Search for the cell housing the specified text and yield its [x, y] center coordinate. 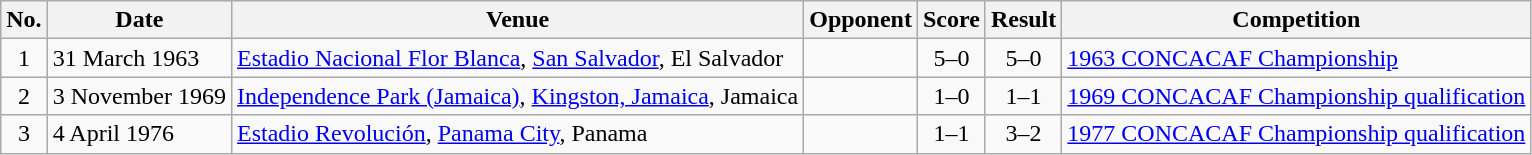
Result [1023, 20]
1969 CONCACAF Championship qualification [1296, 96]
Date [139, 20]
3–2 [1023, 134]
Venue [518, 20]
Independence Park (Jamaica), Kingston, Jamaica, Jamaica [518, 96]
Estadio Revolución, Panama City, Panama [518, 134]
31 March 1963 [139, 58]
No. [24, 20]
2 [24, 96]
Opponent [861, 20]
3 [24, 134]
Estadio Nacional Flor Blanca, San Salvador, El Salvador [518, 58]
3 November 1969 [139, 96]
Score [951, 20]
4 April 1976 [139, 134]
1 [24, 58]
1977 CONCACAF Championship qualification [1296, 134]
Competition [1296, 20]
1963 CONCACAF Championship [1296, 58]
1–0 [951, 96]
